Provide the (X, Y) coordinate of the cell's center where the given text is located.  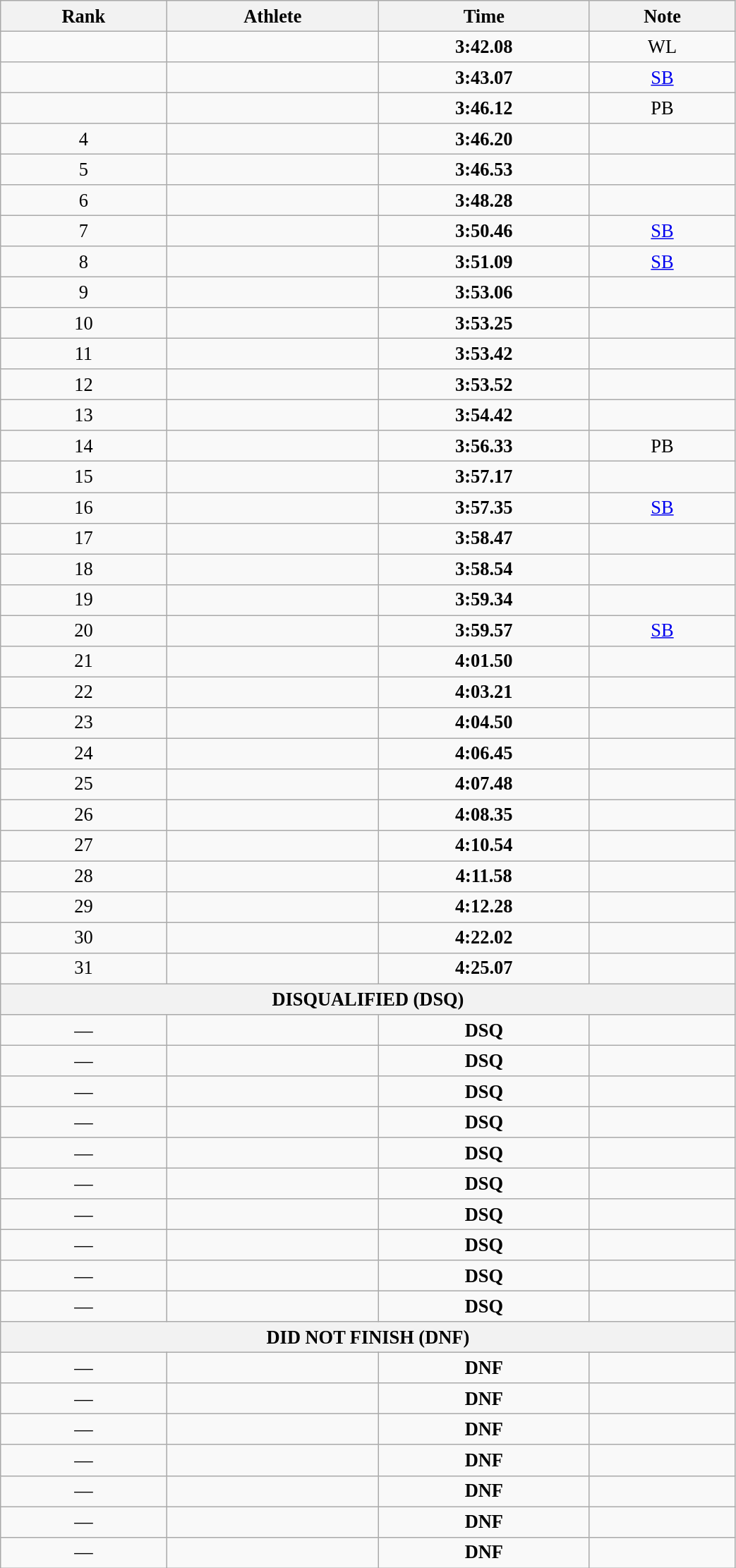
19 (83, 600)
14 (83, 446)
4:11.58 (484, 876)
3:53.06 (484, 292)
4:06.45 (484, 753)
30 (83, 938)
3:57.35 (484, 507)
3:59.57 (484, 630)
Note (662, 16)
11 (83, 354)
18 (83, 569)
17 (83, 538)
4:07.48 (484, 784)
3:46.53 (484, 169)
DISQUALIFIED (DSQ) (368, 999)
3:54.42 (484, 415)
13 (83, 415)
29 (83, 907)
12 (83, 385)
4:25.07 (484, 968)
24 (83, 753)
3:57.17 (484, 477)
4:08.35 (484, 815)
9 (83, 292)
10 (83, 323)
6 (83, 200)
3:51.09 (484, 262)
4:03.21 (484, 692)
28 (83, 876)
4:04.50 (484, 723)
3:42.08 (484, 47)
3:46.20 (484, 139)
15 (83, 477)
3:50.46 (484, 231)
20 (83, 630)
3:56.33 (484, 446)
27 (83, 845)
25 (83, 784)
16 (83, 507)
23 (83, 723)
4:12.28 (484, 907)
22 (83, 692)
3:58.54 (484, 569)
Time (484, 16)
3:53.25 (484, 323)
3:48.28 (484, 200)
3:46.12 (484, 108)
21 (83, 661)
Rank (83, 16)
3:53.52 (484, 385)
3:58.47 (484, 538)
WL (662, 47)
4:22.02 (484, 938)
4 (83, 139)
4:01.50 (484, 661)
31 (83, 968)
3:53.42 (484, 354)
3:59.34 (484, 600)
DID NOT FINISH (DNF) (368, 1337)
7 (83, 231)
5 (83, 169)
Athlete (272, 16)
26 (83, 815)
4:10.54 (484, 845)
8 (83, 262)
3:43.07 (484, 77)
